Detect which cell encompasses the target text, then output its [x, y] center coordinate. 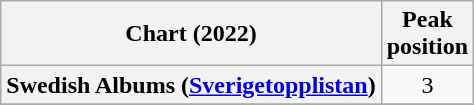
Chart (2022) [191, 34]
Peakposition [427, 34]
3 [427, 85]
Swedish Albums (Sverigetopplistan) [191, 85]
